Detect which cell encompasses the target text, then output its (x, y) center coordinate. 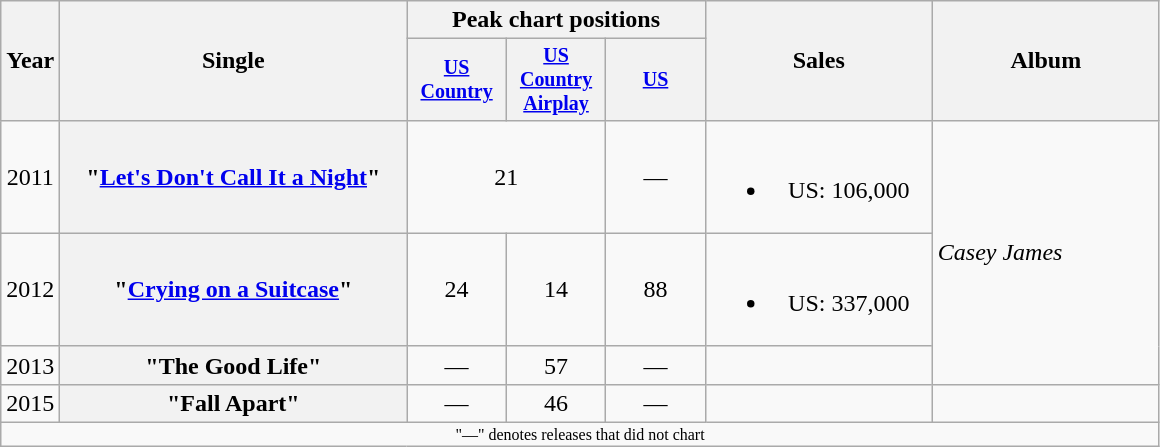
US Country (456, 80)
US: 337,000 (818, 290)
Album (1046, 61)
Casey James (1046, 252)
"Crying on a Suitcase" (234, 290)
Single (234, 61)
2012 (30, 290)
"Let's Don't Call It a Night" (234, 176)
Sales (818, 61)
46 (556, 403)
21 (506, 176)
US: 106,000 (818, 176)
24 (456, 290)
57 (556, 365)
88 (656, 290)
"The Good Life" (234, 365)
"Fall Apart" (234, 403)
2011 (30, 176)
14 (556, 290)
2015 (30, 403)
"—" denotes releases that did not chart (580, 435)
Year (30, 61)
US (656, 80)
2013 (30, 365)
Peak chart positions (556, 20)
US Country Airplay (556, 80)
